Scan for the cell matching the given text and deliver its (X, Y) coordinate at center. 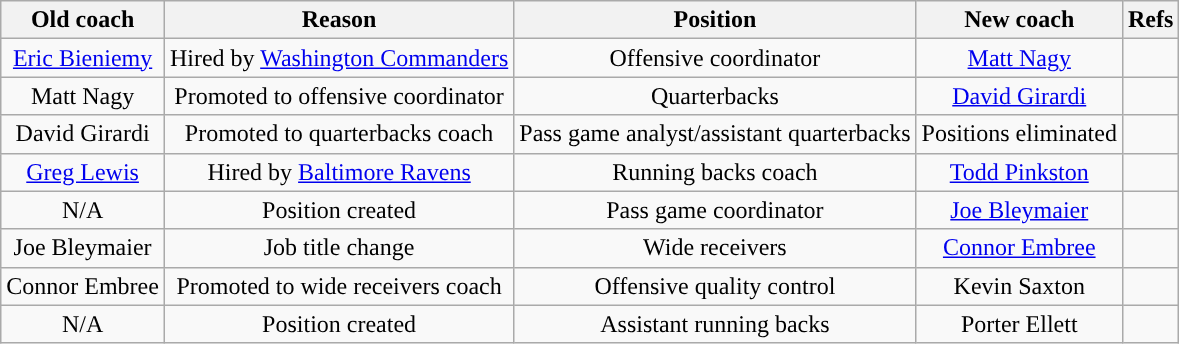
Old coach (83, 20)
Reason (338, 20)
Job title change (338, 248)
Pass game coordinator (715, 210)
Refs (1150, 20)
Eric Bieniemy (83, 58)
Hired by Washington Commanders (338, 58)
Quarterbacks (715, 96)
Promoted to wide receivers coach (338, 286)
Porter Ellett (1019, 324)
Pass game analyst/assistant quarterbacks (715, 134)
Position (715, 20)
Greg Lewis (83, 172)
Promoted to offensive coordinator (338, 96)
Promoted to quarterbacks coach (338, 134)
Hired by Baltimore Ravens (338, 172)
Positions eliminated (1019, 134)
Wide receivers (715, 248)
Todd Pinkston (1019, 172)
Assistant running backs (715, 324)
Offensive coordinator (715, 58)
Offensive quality control (715, 286)
Running backs coach (715, 172)
Kevin Saxton (1019, 286)
New coach (1019, 20)
